Provide the [x, y] coordinate of the cell's center where the given text is located.  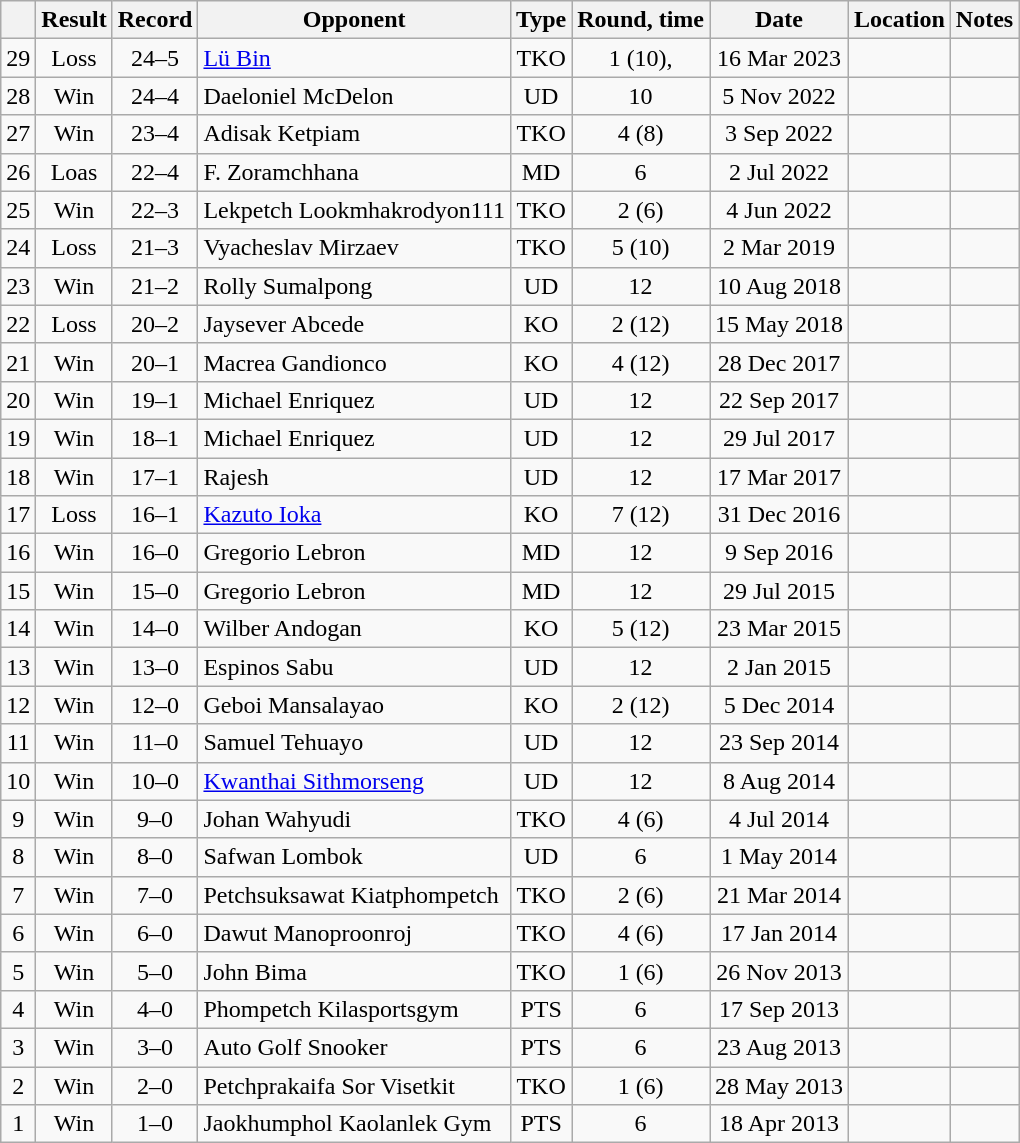
17 Jan 2014 [780, 933]
Type [540, 20]
1 May 2014 [780, 857]
16 Mar 2023 [780, 58]
23 Sep 2014 [780, 743]
21 [18, 362]
Vyacheslav Mirzaev [354, 248]
Result [74, 20]
Lekpetch Lookmhakrodyon111 [354, 210]
Espinos Sabu [354, 667]
3 [18, 1047]
29 Jul 2015 [780, 591]
8 Aug 2014 [780, 781]
Round, time [641, 20]
15 [18, 591]
23 Mar 2015 [780, 629]
20 [18, 400]
F. Zoramchhana [354, 172]
1 (10), [641, 58]
2–0 [155, 1085]
10 Aug 2018 [780, 286]
Adisak Ketpiam [354, 134]
21 Mar 2014 [780, 895]
Opponent [354, 20]
9–0 [155, 819]
16–0 [155, 553]
31 Dec 2016 [780, 515]
Lü Bin [354, 58]
27 [18, 134]
4–0 [155, 1009]
2 Jul 2022 [780, 172]
5 Nov 2022 [780, 96]
22–3 [155, 210]
4 Jul 2014 [780, 819]
25 [18, 210]
Loas [74, 172]
19 [18, 438]
Jaokhumphol Kaolanlek Gym [354, 1124]
24–4 [155, 96]
24–5 [155, 58]
28 Dec 2017 [780, 362]
Kazuto Ioka [354, 515]
3–0 [155, 1047]
16 [18, 553]
23 [18, 286]
Petchprakaifa Sor Visetkit [354, 1085]
10–0 [155, 781]
22 Sep 2017 [780, 400]
9 Sep 2016 [780, 553]
Macrea Gandionco [354, 362]
29 Jul 2017 [780, 438]
4 Jun 2022 [780, 210]
5 (12) [641, 629]
Geboi Mansalayao [354, 705]
21–2 [155, 286]
22–4 [155, 172]
28 May 2013 [780, 1085]
4 [18, 1009]
8–0 [155, 857]
5 (10) [641, 248]
21–3 [155, 248]
17 Sep 2013 [780, 1009]
19–1 [155, 400]
Notes [984, 20]
18 Apr 2013 [780, 1124]
26 Nov 2013 [780, 971]
9 [18, 819]
Wilber Andogan [354, 629]
12–0 [155, 705]
26 [18, 172]
29 [18, 58]
5 Dec 2014 [780, 705]
17 Mar 2017 [780, 477]
18–1 [155, 438]
7 [18, 895]
6–0 [155, 933]
16–1 [155, 515]
15–0 [155, 591]
20–1 [155, 362]
Daeloniel McDelon [354, 96]
Samuel Tehuayo [354, 743]
24 [18, 248]
23–4 [155, 134]
John Bima [354, 971]
Safwan Lombok [354, 857]
Record [155, 20]
5–0 [155, 971]
4 (8) [641, 134]
2 [18, 1085]
Date [780, 20]
Auto Golf Snooker [354, 1047]
4 (12) [641, 362]
17 [18, 515]
18 [18, 477]
Dawut Manoproonroj [354, 933]
Rolly Sumalpong [354, 286]
Johan Wahyudi [354, 819]
20–2 [155, 324]
Location [900, 20]
28 [18, 96]
Phompetch Kilasportsgym [354, 1009]
8 [18, 857]
Kwanthai Sithmorseng [354, 781]
3 Sep 2022 [780, 134]
2 Jan 2015 [780, 667]
Rajesh [354, 477]
1–0 [155, 1124]
7 (12) [641, 515]
1 [18, 1124]
11–0 [155, 743]
15 May 2018 [780, 324]
14–0 [155, 629]
7–0 [155, 895]
17–1 [155, 477]
2 Mar 2019 [780, 248]
14 [18, 629]
13–0 [155, 667]
5 [18, 971]
23 Aug 2013 [780, 1047]
13 [18, 667]
22 [18, 324]
Jaysever Abcede [354, 324]
11 [18, 743]
Petchsuksawat Kiatphompetch [354, 895]
